Capture the cell that displays the provided text and extract its (x, y) central coordinate. 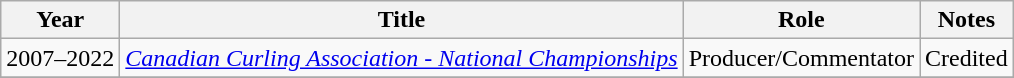
Title (402, 20)
Year (60, 20)
2007–2022 (60, 58)
Canadian Curling Association - National Championships (402, 58)
Notes (967, 20)
Role (801, 20)
Credited (967, 58)
Producer/Commentator (801, 58)
